Locate the cell with the specified text and output its [X, Y] center coordinate. 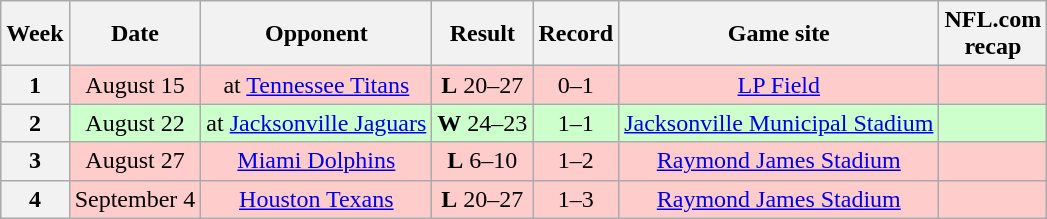
Record [576, 34]
0–1 [576, 85]
Opponent [316, 34]
Jacksonville Municipal Stadium [779, 123]
NFL.comrecap [993, 34]
1 [35, 85]
1–1 [576, 123]
4 [35, 199]
August 15 [135, 85]
at Jacksonville Jaguars [316, 123]
August 27 [135, 161]
LP Field [779, 85]
August 22 [135, 123]
Date [135, 34]
W 24–23 [482, 123]
Game site [779, 34]
3 [35, 161]
September 4 [135, 199]
Miami Dolphins [316, 161]
Result [482, 34]
L 6–10 [482, 161]
at Tennessee Titans [316, 85]
1–2 [576, 161]
Houston Texans [316, 199]
1–3 [576, 199]
Week [35, 34]
2 [35, 123]
